Output the (x, y) coordinate of the center of the cell containing the given text.  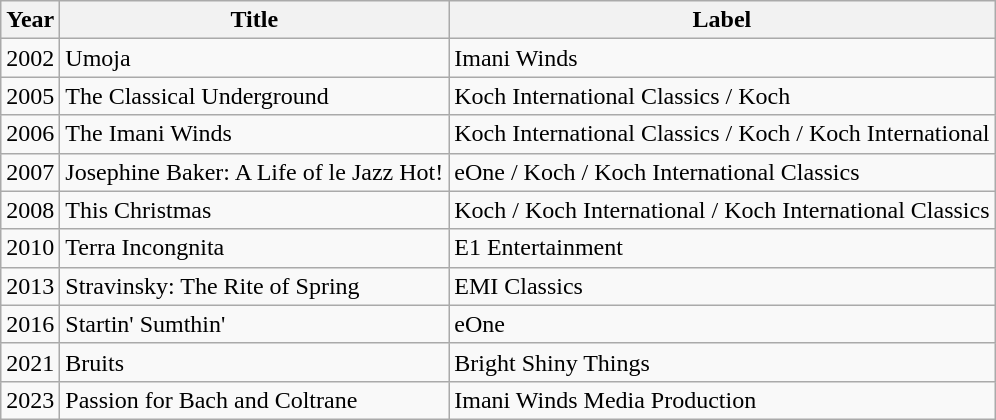
Koch / Koch International / Koch International Classics (722, 210)
E1 Entertainment (722, 248)
2010 (30, 248)
Bruits (254, 362)
2007 (30, 172)
Josephine Baker: A Life of le Jazz Hot! (254, 172)
2021 (30, 362)
Bright Shiny Things (722, 362)
EMI Classics (722, 286)
2002 (30, 58)
Koch International Classics / Koch / Koch International (722, 134)
Umoja (254, 58)
2013 (30, 286)
Year (30, 20)
Label (722, 20)
Terra Incongnita (254, 248)
2016 (30, 324)
Title (254, 20)
eOne / Koch / Koch International Classics (722, 172)
Passion for Bach and Coltrane (254, 400)
2023 (30, 400)
The Imani Winds (254, 134)
Koch International Classics / Koch (722, 96)
2006 (30, 134)
The Classical Underground (254, 96)
Imani Winds Media Production (722, 400)
Stravinsky: The Rite of Spring (254, 286)
eOne (722, 324)
This Christmas (254, 210)
2008 (30, 210)
2005 (30, 96)
Startin' Sumthin' (254, 324)
Imani Winds (722, 58)
